Locate the cell with the specified text and output its (X, Y) center coordinate. 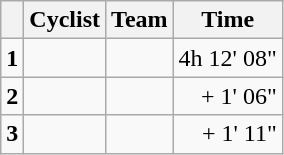
Team (140, 20)
+ 1' 11" (228, 134)
1 (12, 58)
Time (228, 20)
Cyclist (65, 20)
3 (12, 134)
2 (12, 96)
4h 12' 08" (228, 58)
+ 1' 06" (228, 96)
